Scan for the cell matching the given text and deliver its (x, y) coordinate at center. 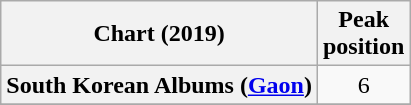
6 (363, 85)
Peakposition (363, 34)
South Korean Albums (Gaon) (160, 85)
Chart (2019) (160, 34)
